For the text-containing cell, return its midpoint in (x, y) coordinate format. 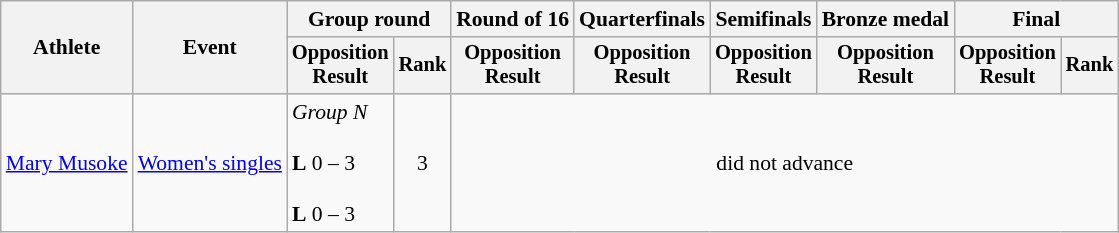
Event (210, 48)
3 (423, 163)
Women's singles (210, 163)
did not advance (784, 163)
Group round (369, 19)
Final (1036, 19)
Athlete (67, 48)
Bronze medal (886, 19)
Group NL 0 – 3L 0 – 3 (340, 163)
Mary Musoke (67, 163)
Semifinals (764, 19)
Round of 16 (512, 19)
Quarterfinals (642, 19)
